Detect which cell encompasses the target text, then output its [X, Y] center coordinate. 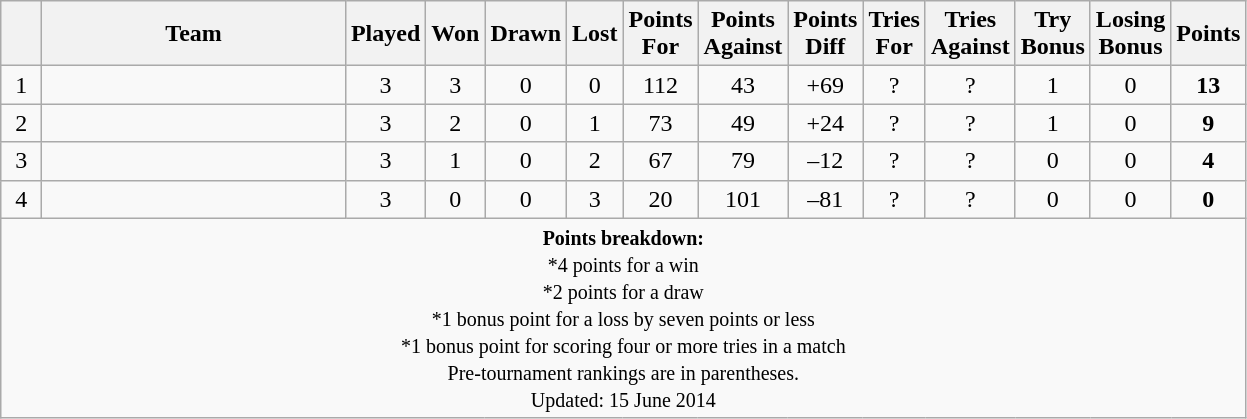
Try Bonus [1052, 34]
20 [660, 199]
Tries For [894, 34]
Played [385, 34]
+24 [826, 123]
Losing Bonus [1130, 34]
112 [660, 85]
Points [1208, 34]
–12 [826, 161]
Tries Against [970, 34]
Team [194, 34]
43 [743, 85]
79 [743, 161]
Points For [660, 34]
49 [743, 123]
Won [456, 34]
Lost [595, 34]
Drawn [526, 34]
–81 [826, 199]
101 [743, 199]
9 [1208, 123]
13 [1208, 85]
+69 [826, 85]
67 [660, 161]
73 [660, 123]
Points Against [743, 34]
Points Diff [826, 34]
